Pinpoint the cell where the given text exists, returning its (x, y) midpoint coordinate. 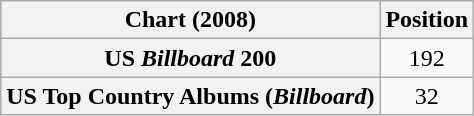
Chart (2008) (190, 20)
192 (427, 58)
Position (427, 20)
32 (427, 96)
US Top Country Albums (Billboard) (190, 96)
US Billboard 200 (190, 58)
